Provide the [X, Y] coordinate of the cell's center where the given text is located.  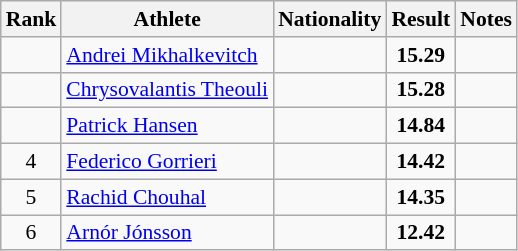
Chrysovalantis Theouli [167, 90]
15.29 [420, 55]
Notes [486, 19]
Nationality [330, 19]
6 [32, 233]
Arnór Jónsson [167, 233]
Rachid Chouhal [167, 197]
4 [32, 162]
Federico Gorrieri [167, 162]
5 [32, 197]
15.28 [420, 90]
14.42 [420, 162]
Rank [32, 19]
Andrei Mikhalkevitch [167, 55]
Athlete [167, 19]
Patrick Hansen [167, 126]
14.35 [420, 197]
Result [420, 19]
12.42 [420, 233]
14.84 [420, 126]
